Pinpoint the cell where the given text exists, returning its (x, y) midpoint coordinate. 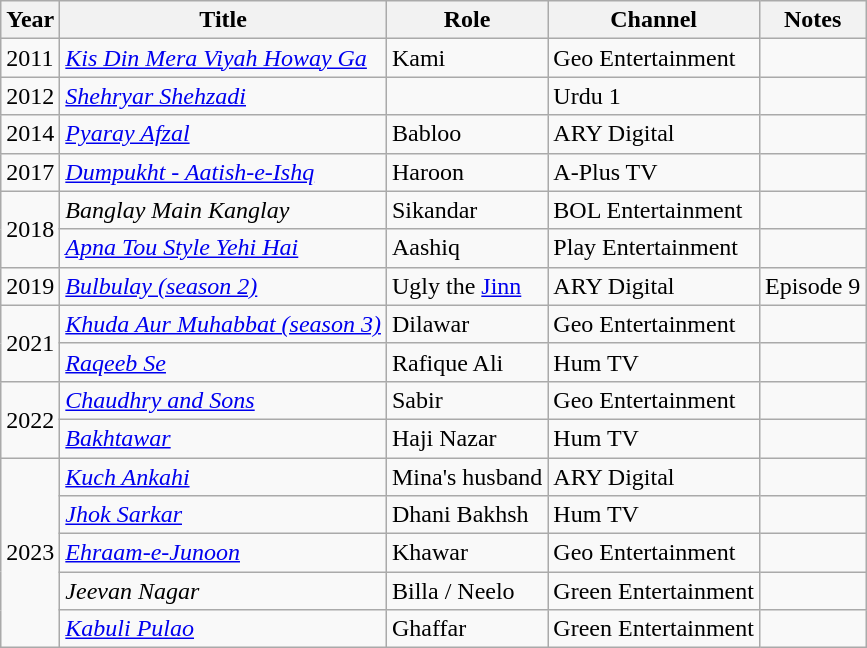
Apna Tou Style Yehi Hai (224, 248)
Babloo (466, 134)
Sabir (466, 400)
Bulbulay (season 2) (224, 286)
Year (30, 20)
Jhok Sarkar (224, 515)
Role (466, 20)
Ghaffar (466, 629)
Shehryar Shehzadi (224, 96)
2019 (30, 286)
Kuch Ankahi (224, 477)
Urdu 1 (654, 96)
Ehraam-e-Junoon (224, 553)
Aashiq (466, 248)
Dhani Bakhsh (466, 515)
Sikandar (466, 210)
Haroon (466, 172)
2023 (30, 553)
Kabuli Pulao (224, 629)
2021 (30, 343)
Pyaray Afzal (224, 134)
Jeevan Nagar (224, 591)
BOL Entertainment (654, 210)
Bakhtawar (224, 438)
Chaudhry and Sons (224, 400)
Mina's husband (466, 477)
Dumpukht - Aatish-e-Ishq (224, 172)
Haji Nazar (466, 438)
Khawar (466, 553)
Khuda Aur Muhabbat (season 3) (224, 324)
2018 (30, 229)
Dilawar (466, 324)
2017 (30, 172)
Channel (654, 20)
Play Entertainment (654, 248)
Episode 9 (812, 286)
Kami (466, 58)
Billa / Neelo (466, 591)
Banglay Main Kanglay (224, 210)
A-Plus TV (654, 172)
Kis Din Mera Viyah Howay Ga (224, 58)
2022 (30, 419)
Notes (812, 20)
Title (224, 20)
Raqeeb Se (224, 362)
2014 (30, 134)
2012 (30, 96)
2011 (30, 58)
Rafique Ali (466, 362)
Ugly the Jinn (466, 286)
